Pinpoint the cell where the given text exists, returning its (x, y) midpoint coordinate. 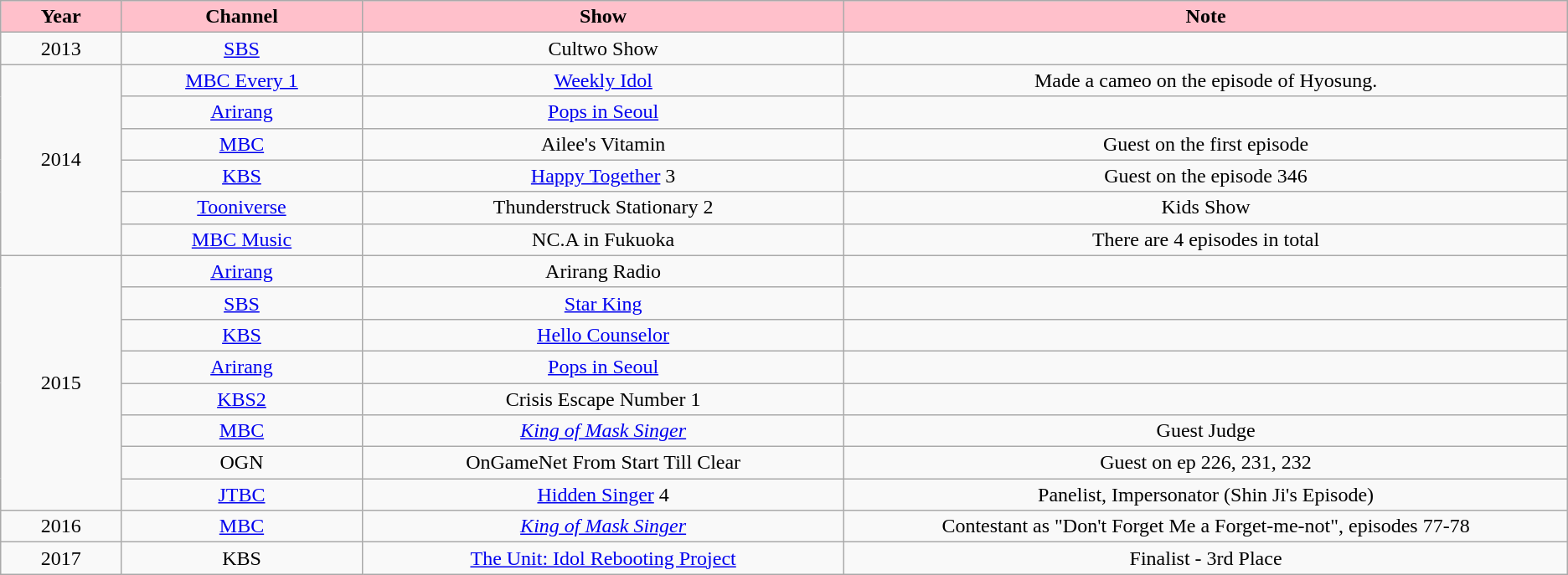
Guest on the episode 346 (1206, 176)
Hello Counselor (603, 335)
Hidden Singer 4 (603, 495)
Show (603, 17)
Crisis Escape Number 1 (603, 399)
JTBC (242, 495)
OnGameNet From Start Till Clear (603, 463)
The Unit: Idol Rebooting Project (603, 558)
Weekly Idol (603, 80)
Guest on the first episode (1206, 144)
Ailee's Vitamin (603, 144)
Guest on ep 226, 231, 232 (1206, 463)
OGN (242, 463)
Contestant as "Don't Forget Me a Forget-me-not", episodes 77-78 (1206, 526)
NC.A in Fukuoka (603, 239)
2015 (61, 382)
Happy Together 3 (603, 176)
KBS2 (242, 399)
Kids Show (1206, 208)
Tooniverse (242, 208)
There are 4 episodes in total (1206, 239)
2013 (61, 49)
Made a cameo on the episode of Hyosung. (1206, 80)
Guest Judge (1206, 431)
Star King (603, 303)
MBC Music (242, 239)
Arirang Radio (603, 271)
MBC Every 1 (242, 80)
Finalist - 3rd Place (1206, 558)
Thunderstruck Stationary 2 (603, 208)
Channel (242, 17)
2016 (61, 526)
Cultwo Show (603, 49)
Note (1206, 17)
Year (61, 17)
2014 (61, 160)
Panelist, Impersonator (Shin Ji's Episode) (1206, 495)
2017 (61, 558)
